Scan for the cell matching the given text and deliver its (X, Y) coordinate at center. 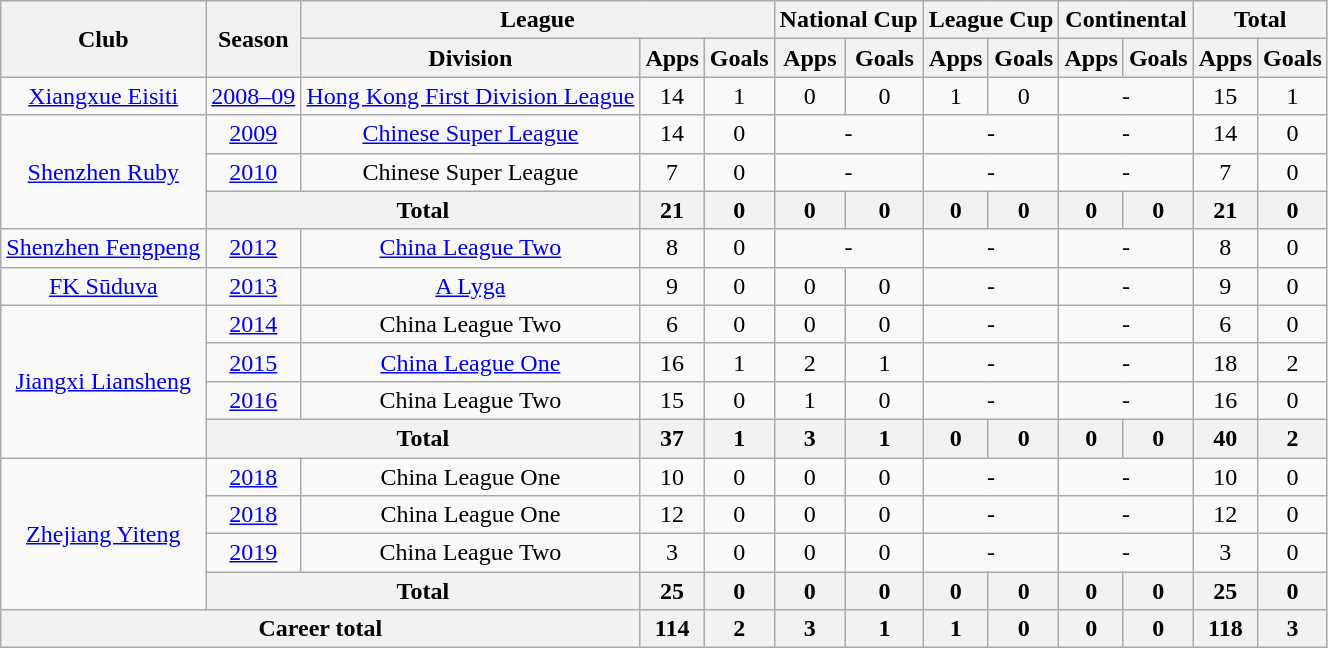
Continental (1126, 20)
Career total (320, 629)
Division (470, 58)
Club (104, 39)
Season (254, 39)
Shenzhen Fengpeng (104, 248)
Shenzhen Ruby (104, 172)
118 (1225, 629)
FK Sūduva (104, 286)
2016 (254, 400)
Jiangxi Liansheng (104, 381)
2019 (254, 553)
2012 (254, 248)
2009 (254, 134)
2013 (254, 286)
League Cup (991, 20)
League (538, 20)
Xiangxue Eisiti (104, 96)
2008–09 (254, 96)
Zhejiang Yiteng (104, 534)
2010 (254, 172)
18 (1225, 362)
2015 (254, 362)
National Cup (848, 20)
2014 (254, 324)
A Lyga (470, 286)
Hong Kong First Division League (470, 96)
114 (672, 629)
40 (1225, 438)
37 (672, 438)
